Provide the (X, Y) coordinate of the cell's center where the given text is located.  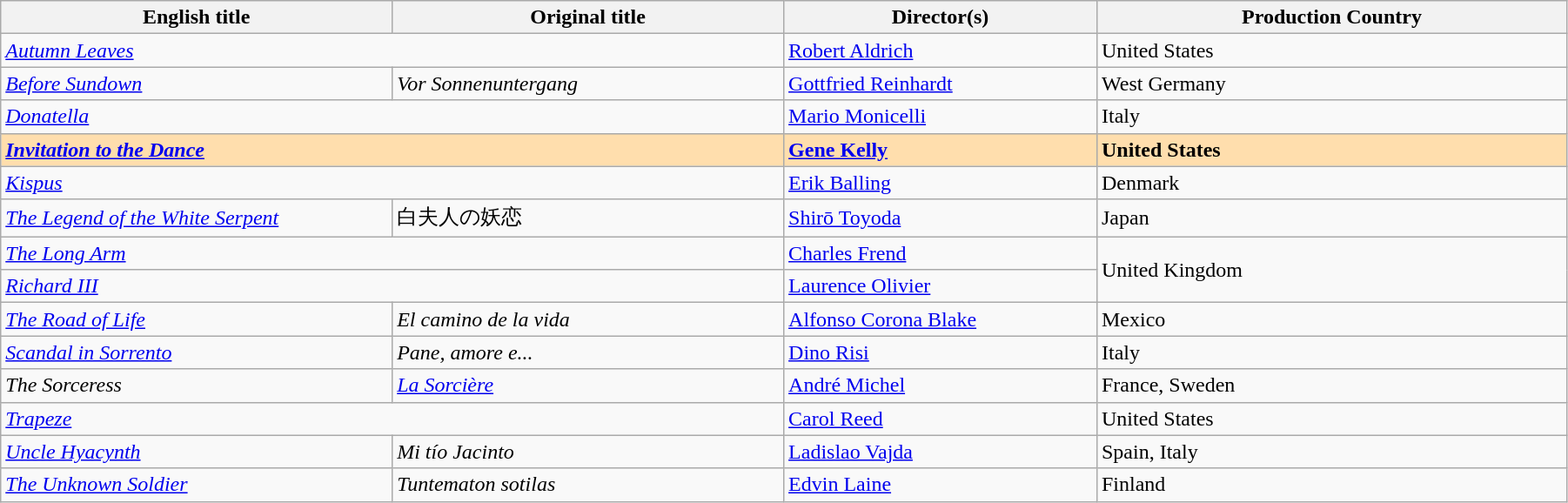
The Road of Life (197, 319)
Spain, Italy (1331, 452)
Dino Risi (941, 352)
West Germany (1331, 84)
United Kingdom (1331, 270)
Donatella (392, 117)
Scandal in Sorrento (197, 352)
Denmark (1331, 183)
Original title (588, 17)
Gottfried Reinhardt (941, 84)
Mexico (1331, 319)
Tuntematon sotilas (588, 485)
Kispus (392, 183)
The Legend of the White Serpent (197, 218)
The Sorceress (197, 386)
白夫人の妖恋 (588, 218)
Carol Reed (941, 419)
Laurence Olivier (941, 286)
Vor Sonnenuntergang (588, 84)
Director(s) (941, 17)
La Sorcière (588, 386)
Trapeze (392, 419)
Charles Frend (941, 253)
English title (197, 17)
The Long Arm (392, 253)
Autumn Leaves (392, 50)
André Michel (941, 386)
Production Country (1331, 17)
The Unknown Soldier (197, 485)
Invitation to the Dance (392, 150)
Ladislao Vajda (941, 452)
Gene Kelly (941, 150)
Uncle Hyacynth (197, 452)
Mario Monicelli (941, 117)
Japan (1331, 218)
Before Sundown (197, 84)
Alfonso Corona Blake (941, 319)
Robert Aldrich (941, 50)
Edvin Laine (941, 485)
Erik Balling (941, 183)
El camino de la vida (588, 319)
Pane, amore e... (588, 352)
Richard III (392, 286)
Mi tío Jacinto (588, 452)
France, Sweden (1331, 386)
Shirō Toyoda (941, 218)
Finland (1331, 485)
